Return the [X, Y] coordinate for the center point of the cell that contains the specified text.  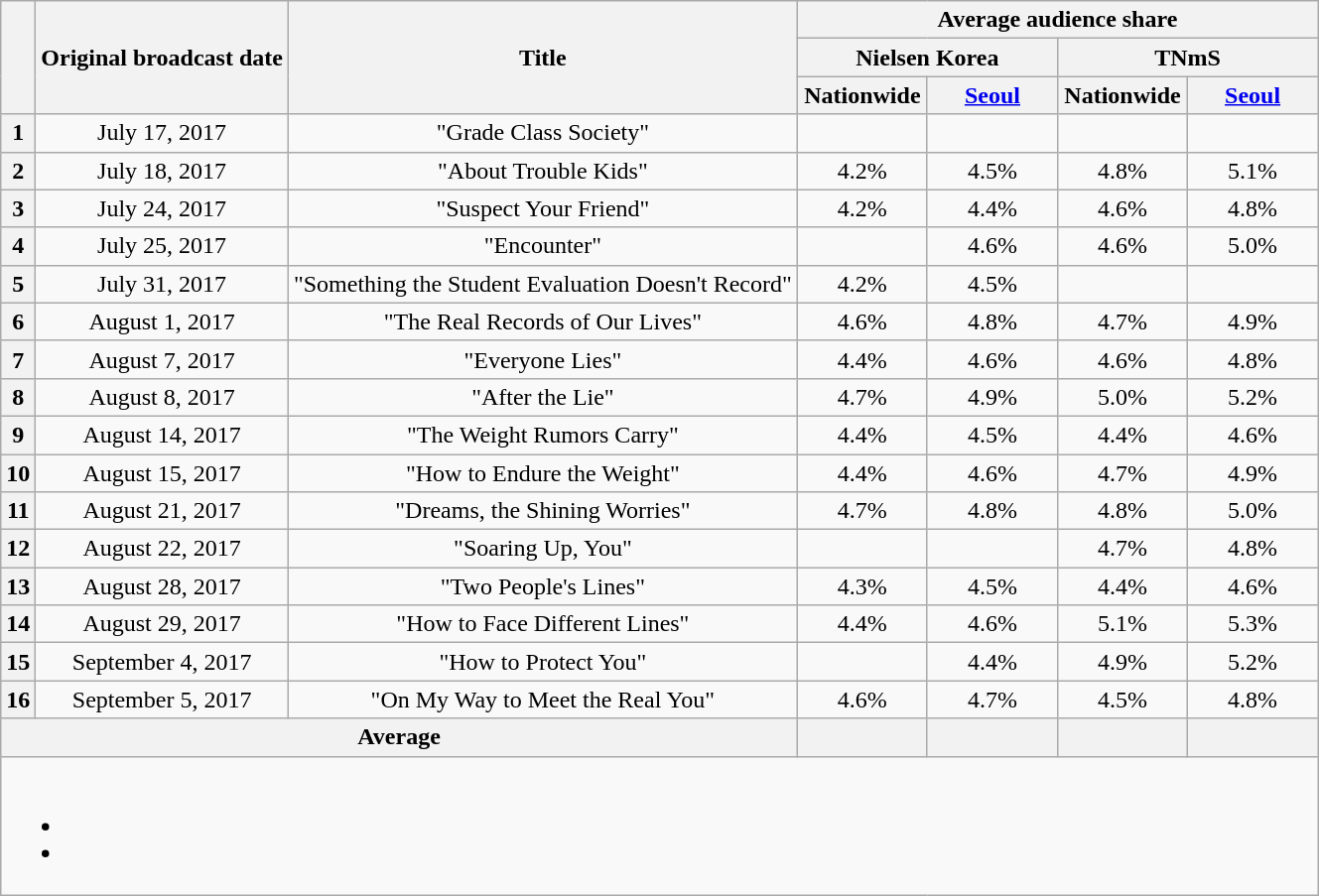
July 31, 2017 [163, 284]
"About Trouble Kids" [542, 171]
July 18, 2017 [163, 171]
8 [18, 397]
"Two People's Lines" [542, 586]
"How to Face Different Lines" [542, 624]
"Everyone Lies" [542, 359]
"Encounter" [542, 246]
August 8, 2017 [163, 397]
"Something the Student Evaluation Doesn't Record" [542, 284]
9 [18, 435]
July 17, 2017 [163, 133]
"Dreams, the Shining Worries" [542, 511]
Title [542, 58]
12 [18, 549]
July 24, 2017 [163, 208]
11 [18, 511]
"Suspect Your Friend" [542, 208]
13 [18, 586]
6 [18, 321]
Average [399, 737]
5.3% [1253, 624]
August 22, 2017 [163, 549]
16 [18, 700]
3 [18, 208]
2 [18, 171]
10 [18, 473]
September 4, 2017 [163, 662]
"The Weight Rumors Carry" [542, 435]
7 [18, 359]
August 28, 2017 [163, 586]
14 [18, 624]
"How to Protect You" [542, 662]
Original broadcast date [163, 58]
5 [18, 284]
15 [18, 662]
"On My Way to Meet the Real You" [542, 700]
August 15, 2017 [163, 473]
Nielsen Korea [927, 58]
"Soaring Up, You" [542, 549]
August 29, 2017 [163, 624]
"How to Endure the Weight" [542, 473]
"The Real Records of Our Lives" [542, 321]
July 25, 2017 [163, 246]
1 [18, 133]
August 21, 2017 [163, 511]
"After the Lie" [542, 397]
4 [18, 246]
September 5, 2017 [163, 700]
August 7, 2017 [163, 359]
August 1, 2017 [163, 321]
4.3% [861, 586]
TNmS [1187, 58]
August 14, 2017 [163, 435]
"Grade Class Society" [542, 133]
Average audience share [1057, 20]
